Provide the [X, Y] coordinate of the cell's center where the given text is located.  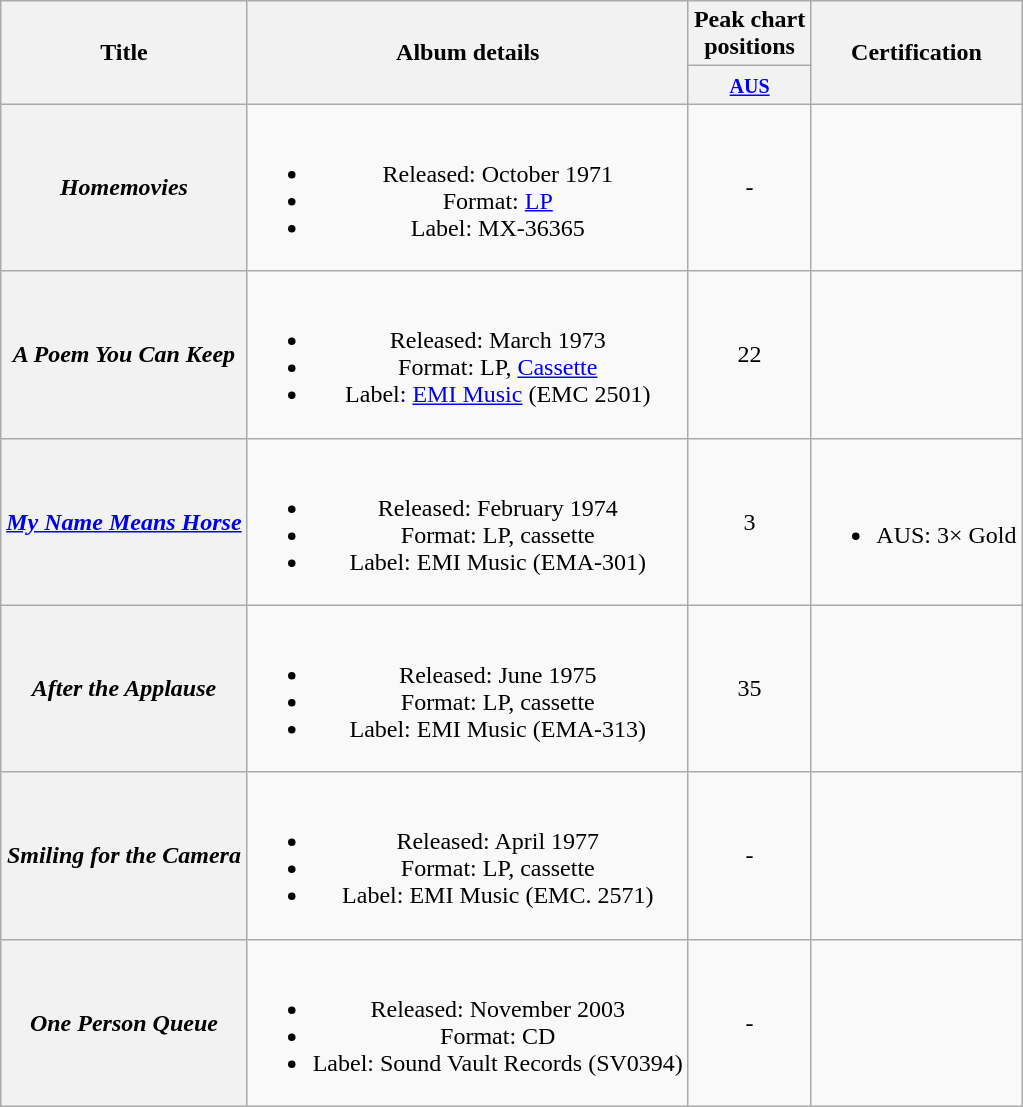
Peak chartpositions [749, 34]
After the Applause [124, 688]
35 [749, 688]
22 [749, 354]
Album details [468, 52]
Released: October 1971Format: LPLabel: MX-36365 [468, 188]
Homemovies [124, 188]
AUS: 3× Gold [916, 522]
Certification [916, 52]
Released: April 1977Format: LP, cassetteLabel: EMI Music (EMC. 2571) [468, 856]
Released: November 2003Format: CDLabel: Sound Vault Records (SV0394) [468, 1022]
Released: March 1973Format: LP, CassetteLabel: EMI Music (EMC 2501) [468, 354]
3 [749, 522]
Smiling for the Camera [124, 856]
Released: February 1974Format: LP, cassetteLabel: EMI Music (EMA-301) [468, 522]
My Name Means Horse [124, 522]
AUS [749, 85]
Released: June 1975Format: LP, cassetteLabel: EMI Music (EMA-313) [468, 688]
Title [124, 52]
A Poem You Can Keep [124, 354]
One Person Queue [124, 1022]
